Scan for the cell matching the given text and deliver its [X, Y] coordinate at center. 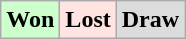
Won [30, 20]
Lost [88, 20]
Draw [150, 20]
